Scan for the cell matching the given text and deliver its (x, y) coordinate at center. 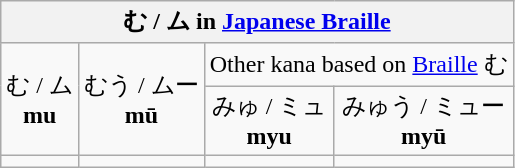
みゅう / ミュー myū (424, 121)
む / ム mu (40, 99)
みゅ / ミュ myu (269, 121)
む / ム in Japanese Braille (257, 22)
Other kana based on Braille む (358, 64)
むう / ムー mū (141, 99)
